Identify which cell holds the provided text, then report its [x, y] central coordinate. 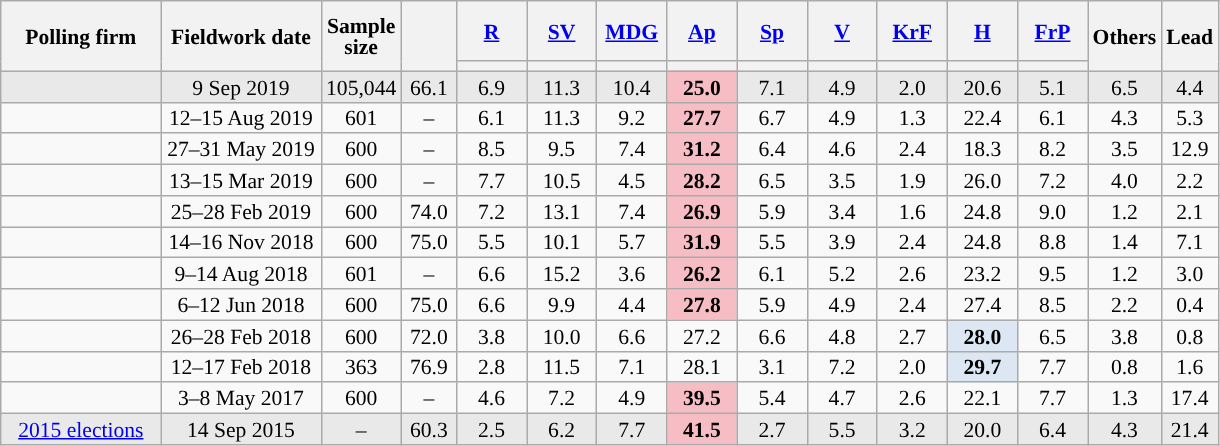
3.1 [772, 366]
17.4 [1190, 398]
R [491, 31]
5.2 [842, 274]
6–12 Jun 2018 [241, 304]
105,044 [361, 86]
9.9 [562, 304]
H [982, 31]
2.1 [1190, 212]
26–28 Feb 2018 [241, 336]
12.9 [1190, 150]
Others [1125, 36]
MDG [632, 31]
Polling firm [81, 36]
27–31 May 2019 [241, 150]
15.2 [562, 274]
11.5 [562, 366]
FrP [1052, 31]
1.4 [1125, 242]
10.5 [562, 180]
0.4 [1190, 304]
3.4 [842, 212]
3.2 [912, 430]
26.9 [702, 212]
V [842, 31]
5.1 [1052, 86]
Fieldwork date [241, 36]
1.9 [912, 180]
12–15 Aug 2019 [241, 118]
2015 elections [81, 430]
74.0 [428, 212]
9–14 Aug 2018 [241, 274]
10.0 [562, 336]
363 [361, 366]
Samplesize [361, 36]
4.5 [632, 180]
3–8 May 2017 [241, 398]
14–16 Nov 2018 [241, 242]
29.7 [982, 366]
Sp [772, 31]
25.0 [702, 86]
28.1 [702, 366]
3.9 [842, 242]
14 Sep 2015 [241, 430]
12–17 Feb 2018 [241, 366]
23.2 [982, 274]
Lead [1190, 36]
21.4 [1190, 430]
22.4 [982, 118]
25–28 Feb 2019 [241, 212]
20.0 [982, 430]
6.2 [562, 430]
10.1 [562, 242]
13–15 Mar 2019 [241, 180]
6.7 [772, 118]
5.3 [1190, 118]
KrF [912, 31]
6.9 [491, 86]
39.5 [702, 398]
8.8 [1052, 242]
4.8 [842, 336]
9.2 [632, 118]
76.9 [428, 366]
28.0 [982, 336]
28.2 [702, 180]
27.4 [982, 304]
4.7 [842, 398]
5.7 [632, 242]
3.0 [1190, 274]
13.1 [562, 212]
3.6 [632, 274]
26.0 [982, 180]
4.0 [1125, 180]
72.0 [428, 336]
10.4 [632, 86]
2.8 [491, 366]
66.1 [428, 86]
31.2 [702, 150]
27.8 [702, 304]
2.5 [491, 430]
20.6 [982, 86]
31.9 [702, 242]
Ap [702, 31]
27.2 [702, 336]
8.2 [1052, 150]
60.3 [428, 430]
9.0 [1052, 212]
18.3 [982, 150]
22.1 [982, 398]
5.4 [772, 398]
41.5 [702, 430]
27.7 [702, 118]
SV [562, 31]
9 Sep 2019 [241, 86]
26.2 [702, 274]
